From the cell containing the given text, extract its center point as [X, Y] coordinate. 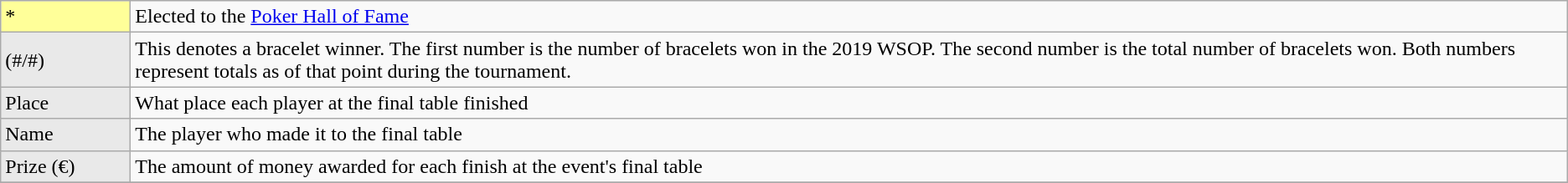
* [65, 17]
The player who made it to the final table [849, 135]
Elected to the Poker Hall of Fame [849, 17]
Place [65, 103]
Name [65, 135]
(#/#) [65, 60]
What place each player at the final table finished [849, 103]
The amount of money awarded for each finish at the event's final table [849, 166]
Prize (€) [65, 166]
